Locate the cell with the specified text and output its (x, y) center coordinate. 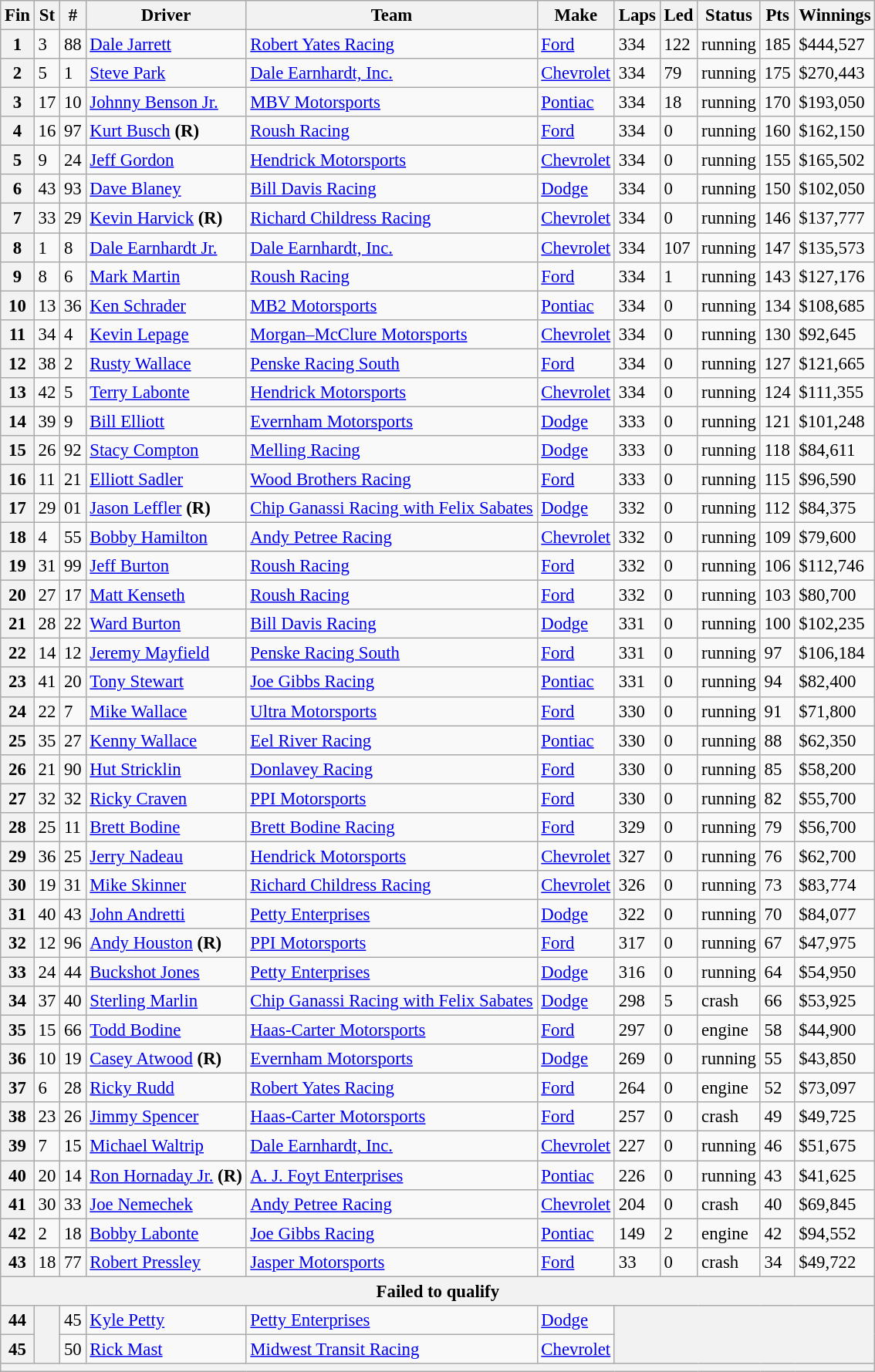
Make (576, 15)
Jeremy Mayfield (166, 653)
257 (637, 1117)
Dave Blaney (166, 189)
Ken Schrader (166, 305)
100 (778, 624)
$80,700 (835, 595)
$55,700 (835, 798)
46 (778, 1146)
76 (778, 856)
$165,502 (835, 160)
A. J. Foyt Enterprises (392, 1175)
Wood Brothers Racing (392, 479)
Fin (18, 15)
Team (392, 15)
Casey Atwood (R) (166, 1059)
Hut Stricklin (166, 769)
Mark Martin (166, 276)
160 (778, 131)
$102,235 (835, 624)
269 (637, 1059)
226 (637, 1175)
$62,700 (835, 856)
$193,050 (835, 103)
227 (637, 1146)
Bobby Hamilton (166, 538)
Mike Skinner (166, 885)
$127,176 (835, 276)
$92,645 (835, 334)
115 (778, 479)
Kyle Petty (166, 1320)
$79,600 (835, 538)
Ricky Craven (166, 798)
326 (637, 885)
$106,184 (835, 653)
109 (778, 538)
$43,850 (835, 1059)
70 (778, 914)
$44,900 (835, 1030)
127 (778, 363)
Kurt Busch (R) (166, 131)
Andy Houston (R) (166, 943)
Winnings (835, 15)
150 (778, 189)
297 (637, 1030)
Kevin Harvick (R) (166, 218)
Driver (166, 15)
01 (73, 508)
94 (778, 683)
175 (778, 73)
52 (778, 1088)
$58,200 (835, 769)
91 (778, 711)
146 (778, 218)
Elliott Sadler (166, 479)
MB2 Motorsports (392, 305)
77 (73, 1262)
50 (73, 1349)
MBV Motorsports (392, 103)
124 (778, 393)
$83,774 (835, 885)
170 (778, 103)
Johnny Benson Jr. (166, 103)
149 (637, 1233)
298 (637, 1001)
Laps (637, 15)
Eel River Racing (392, 740)
67 (778, 943)
264 (637, 1088)
112 (778, 508)
Jeff Burton (166, 566)
49 (778, 1117)
Michael Waltrip (166, 1146)
Matt Kenseth (166, 595)
Steve Park (166, 73)
Morgan–McClure Motorsports (392, 334)
Ward Burton (166, 624)
$84,077 (835, 914)
106 (778, 566)
122 (679, 45)
316 (637, 973)
Jasper Motorsports (392, 1262)
130 (778, 334)
Tony Stewart (166, 683)
$62,350 (835, 740)
$51,675 (835, 1146)
Donlavey Racing (392, 769)
$49,722 (835, 1262)
317 (637, 943)
118 (778, 450)
$41,625 (835, 1175)
$101,248 (835, 421)
$137,777 (835, 218)
$56,700 (835, 828)
99 (73, 566)
Ultra Motorsports (392, 711)
$94,552 (835, 1233)
92 (73, 450)
Ron Hornaday Jr. (R) (166, 1175)
Pts (778, 15)
322 (637, 914)
Brett Bodine (166, 828)
Dale Jarrett (166, 45)
Bill Elliott (166, 421)
Led (679, 15)
121 (778, 421)
Status (728, 15)
58 (778, 1030)
90 (73, 769)
$54,950 (835, 973)
Sterling Marlin (166, 1001)
$53,925 (835, 1001)
John Andretti (166, 914)
$162,150 (835, 131)
82 (778, 798)
85 (778, 769)
Stacy Compton (166, 450)
73 (778, 885)
$108,685 (835, 305)
327 (637, 856)
St (46, 15)
Mike Wallace (166, 711)
Melling Racing (392, 450)
Todd Bodine (166, 1030)
Failed to qualify (438, 1291)
$96,590 (835, 479)
Jimmy Spencer (166, 1117)
$111,355 (835, 393)
$73,097 (835, 1088)
147 (778, 248)
$84,611 (835, 450)
$82,400 (835, 683)
$47,975 (835, 943)
$102,050 (835, 189)
Ricky Rudd (166, 1088)
Jason Leffler (R) (166, 508)
185 (778, 45)
Joe Nemechek (166, 1204)
Kenny Wallace (166, 740)
Bobby Labonte (166, 1233)
$270,443 (835, 73)
# (73, 15)
103 (778, 595)
Jerry Nadeau (166, 856)
96 (73, 943)
155 (778, 160)
$71,800 (835, 711)
$121,665 (835, 363)
$84,375 (835, 508)
Brett Bodine Racing (392, 828)
204 (637, 1204)
93 (73, 189)
$112,746 (835, 566)
Rick Mast (166, 1349)
143 (778, 276)
$49,725 (835, 1117)
Dale Earnhardt Jr. (166, 248)
Kevin Lepage (166, 334)
107 (679, 248)
64 (778, 973)
$69,845 (835, 1204)
Buckshot Jones (166, 973)
Midwest Transit Racing (392, 1349)
134 (778, 305)
Terry Labonte (166, 393)
Jeff Gordon (166, 160)
Rusty Wallace (166, 363)
Robert Pressley (166, 1262)
$135,573 (835, 248)
$444,527 (835, 45)
329 (637, 828)
